Determine the [x, y] coordinate at the center of the cell enclosing the given text.  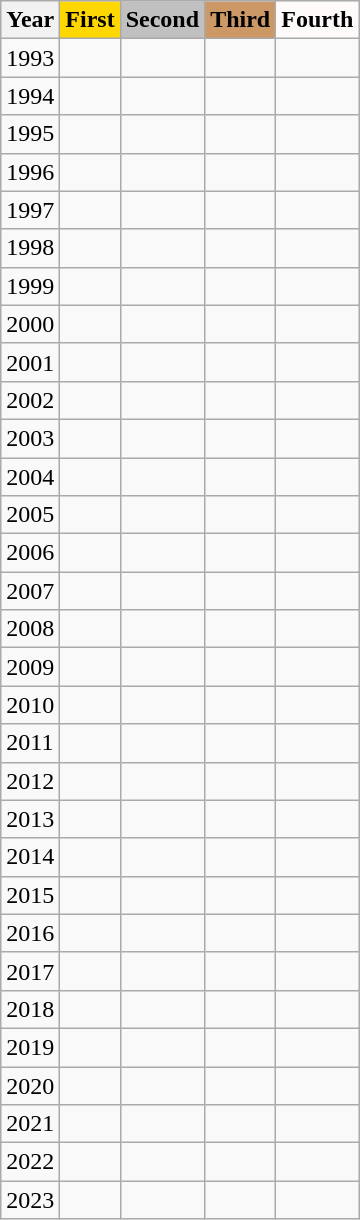
2020 [30, 1085]
2013 [30, 819]
Year [30, 20]
2016 [30, 933]
1993 [30, 58]
2012 [30, 781]
First [90, 20]
2000 [30, 324]
1994 [30, 96]
2006 [30, 553]
1999 [30, 286]
2019 [30, 1047]
1995 [30, 134]
2011 [30, 743]
2001 [30, 362]
2008 [30, 629]
Third [240, 20]
Second [162, 20]
1997 [30, 210]
2003 [30, 438]
2005 [30, 515]
2023 [30, 1200]
2014 [30, 857]
2009 [30, 667]
1996 [30, 172]
2007 [30, 591]
2021 [30, 1124]
1998 [30, 248]
2017 [30, 971]
2015 [30, 895]
Fourth [318, 20]
2010 [30, 705]
2018 [30, 1009]
2002 [30, 400]
2004 [30, 477]
2022 [30, 1162]
